Determine the (X, Y) coordinate at the center of the cell enclosing the given text.  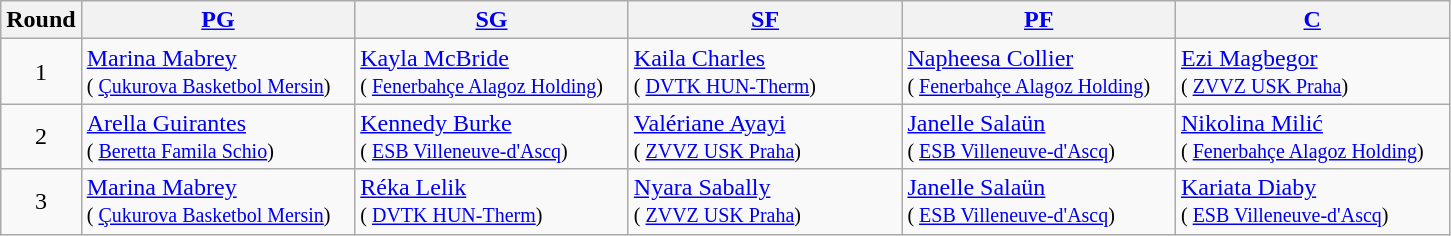
Kaila Charles( DVTK HUN-Therm) (765, 72)
Round (41, 20)
1 (41, 72)
Nikolina Milić( Fenerbahçe Alagoz Holding) (1312, 136)
Napheesa Collier( Fenerbahçe Alagoz Holding) (1039, 72)
SG (492, 20)
Nyara Sabally( ZVVZ USK Praha) (765, 202)
PG (218, 20)
2 (41, 136)
SF (765, 20)
Ezi Magbegor( ZVVZ USK Praha) (1312, 72)
3 (41, 202)
Kennedy Burke( ESB Villeneuve-d'Ascq) (492, 136)
Valériane Ayayi( ZVVZ USK Praha) (765, 136)
Réka Lelik( DVTK HUN-Therm) (492, 202)
PF (1039, 20)
Kariata Diaby( ESB Villeneuve-d'Ascq) (1312, 202)
Kayla McBride( Fenerbahçe Alagoz Holding) (492, 72)
Arella Guirantes( Beretta Famila Schio) (218, 136)
C (1312, 20)
